Find where the given text appears and provide that cell's center as (X, Y) coordinate. 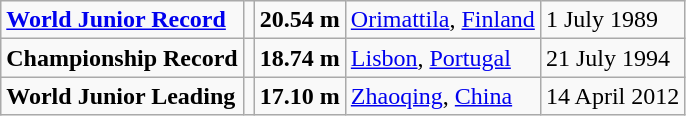
World Junior Leading (122, 96)
21 July 1994 (612, 58)
17.10 m (300, 96)
18.74 m (300, 58)
World Junior Record (122, 20)
1 July 1989 (612, 20)
Championship Record (122, 58)
Lisbon, Portugal (442, 58)
14 April 2012 (612, 96)
20.54 m (300, 20)
Zhaoqing, China (442, 96)
Orimattila, Finland (442, 20)
